Pinpoint the cell where the given text exists, returning its (X, Y) midpoint coordinate. 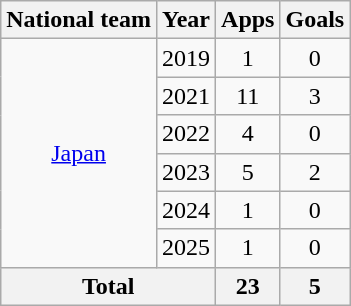
2023 (186, 172)
2025 (186, 248)
2024 (186, 210)
National team (79, 20)
Apps (248, 20)
Goals (315, 20)
2 (315, 172)
2022 (186, 134)
Total (108, 286)
Japan (79, 153)
3 (315, 96)
Year (186, 20)
2019 (186, 58)
2021 (186, 96)
11 (248, 96)
4 (248, 134)
23 (248, 286)
